Find where the given text appears and provide that cell's center as [X, Y] coordinate. 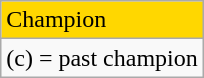
(c) = past champion [102, 58]
Champion [102, 20]
